Scan for the cell matching the given text and deliver its [x, y] coordinate at center. 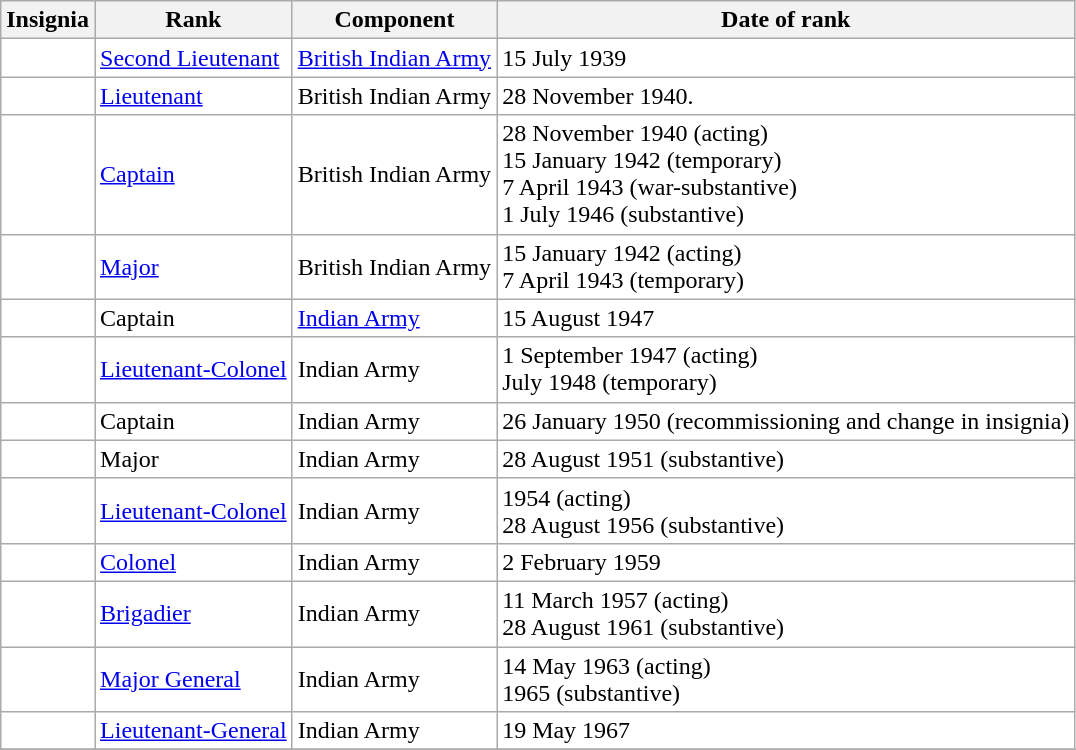
28 November 1940. [786, 96]
1 September 1947 (acting)July 1948 (temporary) [786, 370]
Insignia [48, 20]
1954 (acting)28 August 1956 (substantive) [786, 510]
Rank [194, 20]
Second Lieutenant [194, 58]
2 February 1959 [786, 562]
15 January 1942 (acting)7 April 1943 (temporary) [786, 266]
14 May 1963 (acting)1965 (substantive) [786, 678]
Lieutenant [194, 96]
19 May 1967 [786, 731]
26 January 1950 (recommissioning and change in insignia) [786, 421]
Lieutenant-General [194, 731]
Brigadier [194, 614]
Component [394, 20]
15 July 1939 [786, 58]
Colonel [194, 562]
15 August 1947 [786, 318]
28 August 1951 (substantive) [786, 459]
28 November 1940 (acting)15 January 1942 (temporary)7 April 1943 (war-substantive)1 July 1946 (substantive) [786, 174]
11 March 1957 (acting)28 August 1961 (substantive) [786, 614]
Date of rank [786, 20]
Major General [194, 678]
